Return [x, y] of the center of cell containing provided text 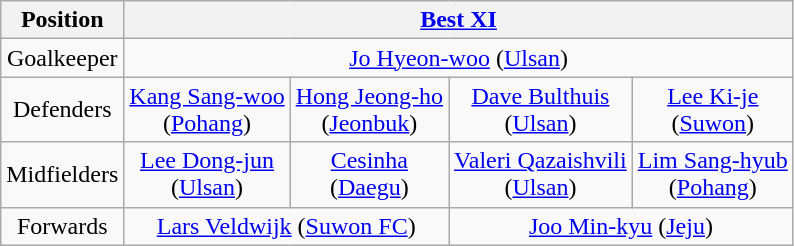
Midfielders [62, 174]
Forwards [62, 226]
Defenders [62, 110]
Joo Min-kyu (Jeju) [622, 226]
Lim Sang-hyub (Pohang) [712, 174]
Cesinha (Daegu) [369, 174]
Valeri Qazaishvili (Ulsan) [541, 174]
Goalkeeper [62, 58]
Lars Veldwijk (Suwon FC) [286, 226]
Hong Jeong-ho (Jeonbuk) [369, 110]
Dave Bulthuis (Ulsan) [541, 110]
Lee Ki-je (Suwon) [712, 110]
Lee Dong-jun (Ulsan) [207, 174]
Position [62, 20]
Kang Sang-woo (Pohang) [207, 110]
Best XI [459, 20]
Jo Hyeon-woo (Ulsan) [459, 58]
